Scan for the cell matching the given text and deliver its [X, Y] coordinate at center. 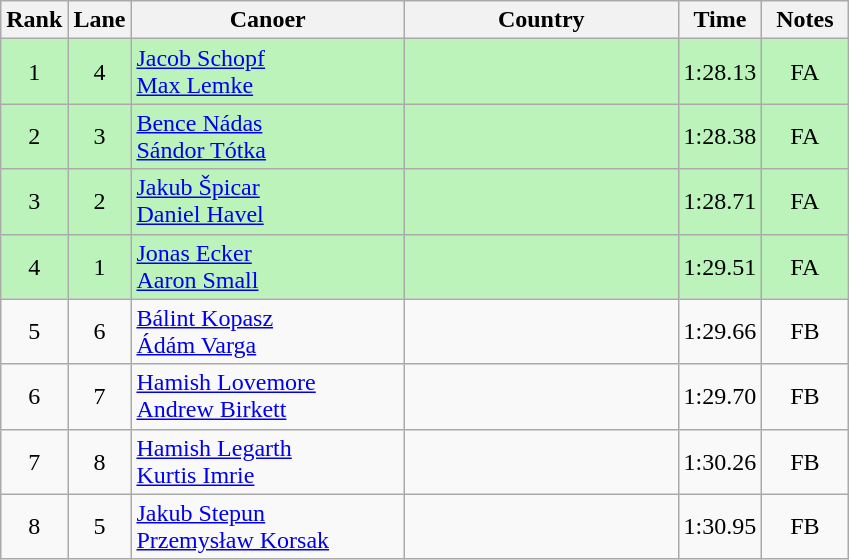
1:30.26 [720, 462]
Lane [100, 20]
1:30.95 [720, 526]
Notes [805, 20]
Jakub StepunPrzemysław Korsak [268, 526]
1:29.51 [720, 266]
1:28.13 [720, 72]
Bálint KopaszÁdám Varga [268, 332]
Canoer [268, 20]
1:28.38 [720, 136]
Country [541, 20]
1:29.66 [720, 332]
Hamish LovemoreAndrew Birkett [268, 396]
Hamish LegarthKurtis Imrie [268, 462]
1:29.70 [720, 396]
1:28.71 [720, 202]
Jonas EckerAaron Small [268, 266]
Rank [34, 20]
Jakub ŠpicarDaniel Havel [268, 202]
Bence NádasSándor Tótka [268, 136]
Time [720, 20]
Jacob SchopfMax Lemke [268, 72]
